Identify which cell holds the provided text, then report its [x, y] central coordinate. 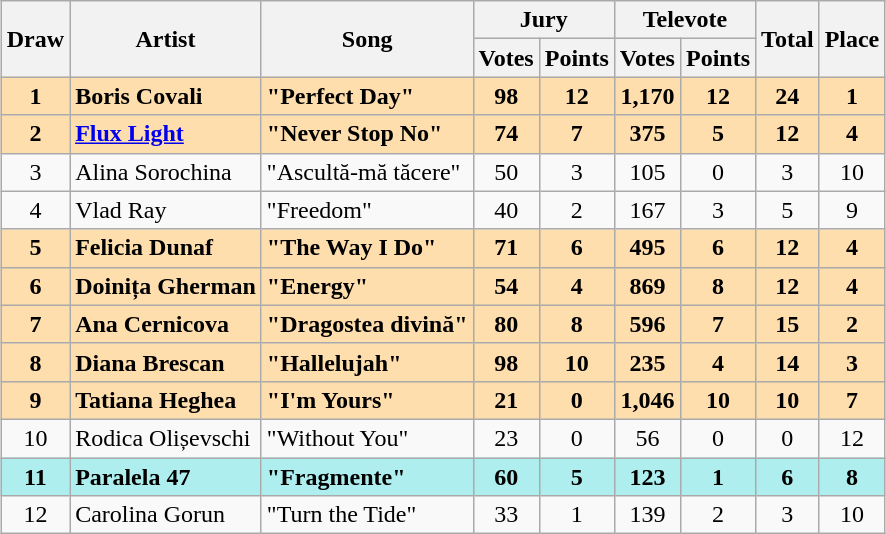
Alina Sorochina [166, 172]
Artist [166, 39]
1,046 [647, 400]
"Without You" [367, 438]
495 [647, 248]
80 [506, 324]
Ana Cernicova [166, 324]
"Never Stop No" [367, 134]
54 [506, 286]
Paralela 47 [166, 477]
15 [788, 324]
23 [506, 438]
596 [647, 324]
74 [506, 134]
"Hallelujah" [367, 362]
Draw [35, 39]
235 [647, 362]
Flux Light [166, 134]
105 [647, 172]
24 [788, 96]
Vlad Ray [166, 210]
1,170 [647, 96]
60 [506, 477]
375 [647, 134]
21 [506, 400]
"Fragmente" [367, 477]
"Dragostea divină" [367, 324]
Felicia Dunaf [166, 248]
869 [647, 286]
Song [367, 39]
56 [647, 438]
Televote [684, 20]
Rodica Olișevschi [166, 438]
Jury [544, 20]
"The Way I Do" [367, 248]
"Ascultă-mă tăcere" [367, 172]
139 [647, 515]
Diana Brescan [166, 362]
Boris Covali [166, 96]
11 [35, 477]
Doinița Gherman [166, 286]
40 [506, 210]
50 [506, 172]
167 [647, 210]
33 [506, 515]
123 [647, 477]
"I'm Yours" [367, 400]
"Energy" [367, 286]
"Turn the Tide" [367, 515]
Total [788, 39]
Place [852, 39]
"Perfect Day" [367, 96]
Carolina Gorun [166, 515]
"Freedom" [367, 210]
71 [506, 248]
14 [788, 362]
Tatiana Heghea [166, 400]
